Determine the [X, Y] coordinate at the center of the cell enclosing the given text.  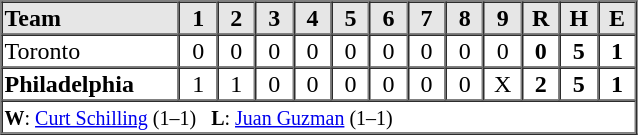
H [579, 18]
Toronto [91, 50]
X [503, 84]
8 [465, 18]
W: Curt Schilling (1–1) L: Juan Guzman (1–1) [319, 116]
7 [427, 18]
3 [274, 18]
9 [503, 18]
R [541, 18]
E [617, 18]
Philadelphia [91, 84]
6 [388, 18]
4 [312, 18]
Team [91, 18]
